Identify which cell holds the provided text, then report its [x, y] central coordinate. 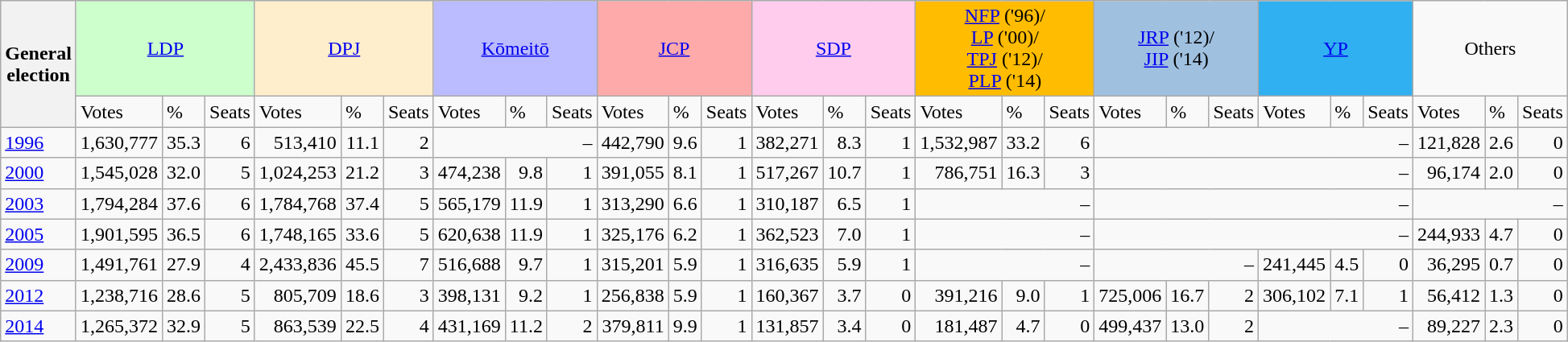
1,265,372 [119, 326]
45.5 [362, 265]
89,227 [1448, 326]
2014 [39, 326]
33.2 [1023, 142]
27.9 [184, 265]
2003 [39, 204]
391,216 [958, 295]
8.1 [685, 173]
2.0 [1501, 173]
8.3 [844, 142]
121,828 [1448, 142]
4.5 [1347, 265]
513,410 [298, 142]
3.4 [844, 326]
36,295 [1448, 265]
244,933 [1448, 234]
NFP ('96)/LP ('00)/TPJ ('12)/PLP ('14) [1005, 48]
1,630,777 [119, 142]
1,532,987 [958, 142]
11.1 [362, 142]
13.0 [1187, 326]
18.6 [362, 295]
9.2 [526, 295]
LDP [165, 48]
2009 [39, 265]
382,271 [788, 142]
1,024,253 [298, 173]
37.6 [184, 204]
863,539 [298, 326]
7.1 [1347, 295]
3.7 [844, 295]
2000 [39, 173]
474,238 [469, 173]
9.7 [526, 265]
620,638 [469, 234]
1,238,716 [119, 295]
310,187 [788, 204]
YP [1336, 48]
362,523 [788, 234]
28.6 [184, 295]
1,784,768 [298, 204]
565,179 [469, 204]
9.0 [1023, 295]
6.6 [685, 204]
36.5 [184, 234]
725,006 [1131, 295]
16.7 [1187, 295]
2.6 [1501, 142]
32.9 [184, 326]
316,635 [788, 265]
2,433,836 [298, 265]
1,794,284 [119, 204]
499,437 [1131, 326]
9.8 [526, 173]
315,201 [633, 265]
516,688 [469, 265]
10.7 [844, 173]
DPJ [344, 48]
16.3 [1023, 173]
256,838 [633, 295]
7.0 [844, 234]
160,367 [788, 295]
431,169 [469, 326]
37.4 [362, 204]
1.3 [1501, 295]
1,901,595 [119, 234]
SDP [834, 48]
1996 [39, 142]
9.6 [685, 142]
7 [408, 265]
JCP [674, 48]
2005 [39, 234]
22.5 [362, 326]
1,545,028 [119, 173]
1,748,165 [298, 234]
442,790 [633, 142]
517,267 [788, 173]
Others [1490, 48]
11.2 [526, 326]
391,055 [633, 173]
32.0 [184, 173]
325,176 [633, 234]
398,131 [469, 295]
21.2 [362, 173]
131,857 [788, 326]
181,487 [958, 326]
6.2 [685, 234]
9.9 [685, 326]
6.5 [844, 204]
General election [39, 64]
241,445 [1295, 265]
786,751 [958, 173]
0.7 [1501, 265]
33.6 [362, 234]
805,709 [298, 295]
JRP ('12)/JIP ('14) [1177, 48]
2.3 [1501, 326]
56,412 [1448, 295]
96,174 [1448, 173]
1,491,761 [119, 265]
Kōmeitō [515, 48]
379,811 [633, 326]
35.3 [184, 142]
306,102 [1295, 295]
2012 [39, 295]
313,290 [633, 204]
